Output the [x, y] coordinate of the center of the cell containing the given text.  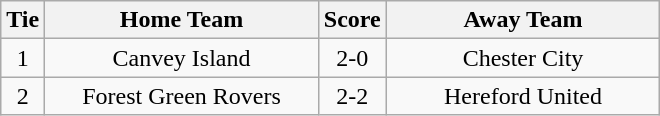
Score [352, 20]
Forest Green Rovers [182, 96]
1 [23, 58]
Tie [23, 20]
Away Team [523, 20]
Chester City [523, 58]
Hereford United [523, 96]
2-0 [352, 58]
2 [23, 96]
Home Team [182, 20]
Canvey Island [182, 58]
2-2 [352, 96]
